Determine the (x, y) coordinate at the center of the cell enclosing the given text.  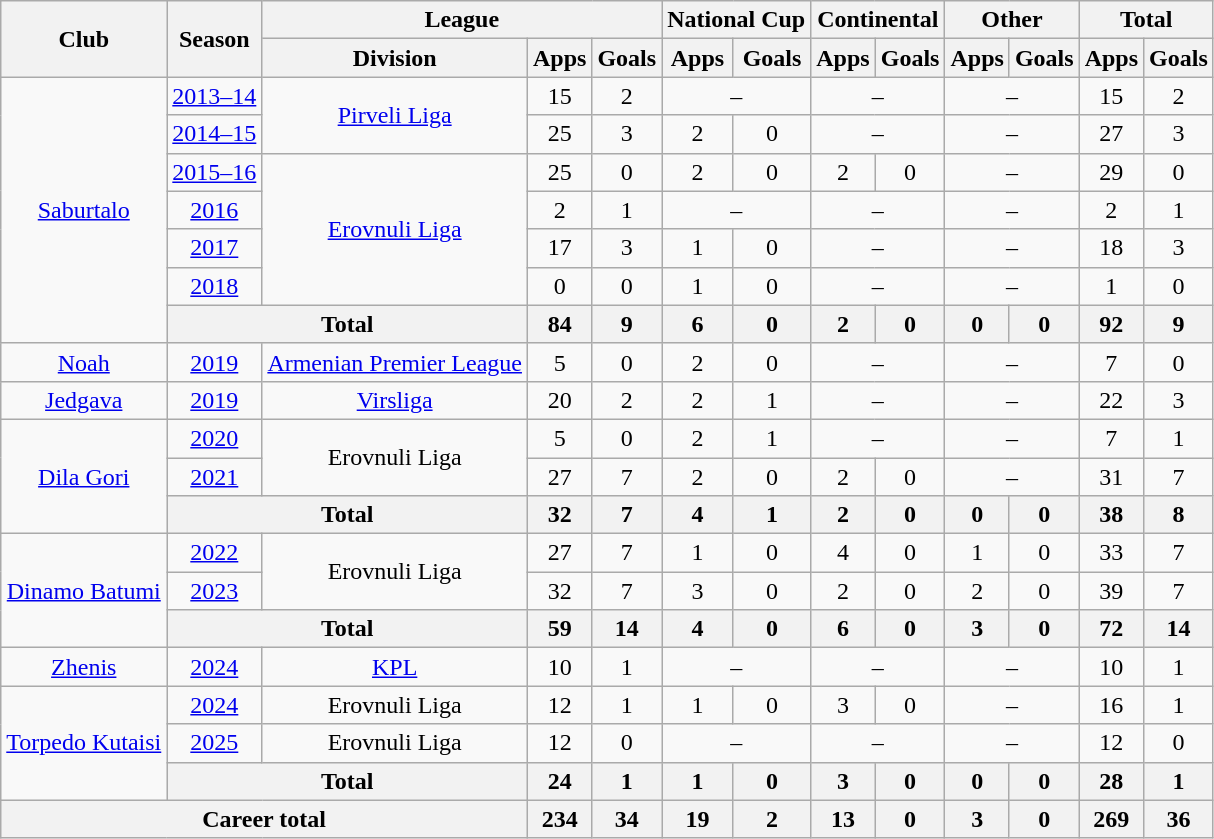
2016 (214, 210)
2017 (214, 248)
Armenian Premier League (395, 362)
Torpedo Kutaisi (84, 743)
38 (1111, 515)
2022 (214, 553)
Continental (878, 20)
92 (1111, 324)
234 (559, 819)
22 (1111, 400)
28 (1111, 781)
Saburtalo (84, 210)
84 (559, 324)
Jedgava (84, 400)
Career total (264, 819)
34 (627, 819)
269 (1111, 819)
36 (1179, 819)
League (462, 20)
2021 (214, 477)
Noah (84, 362)
8 (1179, 515)
2023 (214, 591)
13 (843, 819)
Pirveli Liga (395, 115)
Zhenis (84, 667)
Virsliga (395, 400)
31 (1111, 477)
2013–14 (214, 96)
Other (1012, 20)
Dinamo Batumi (84, 591)
29 (1111, 172)
39 (1111, 591)
2020 (214, 438)
2025 (214, 743)
16 (1111, 705)
17 (559, 248)
Dila Gori (84, 476)
59 (559, 629)
33 (1111, 553)
National Cup (736, 20)
Season (214, 39)
KPL (395, 667)
Club (84, 39)
72 (1111, 629)
2014–15 (214, 134)
24 (559, 781)
2018 (214, 286)
2015–16 (214, 172)
19 (698, 819)
Division (395, 58)
18 (1111, 248)
20 (559, 400)
